Determine the [x, y] coordinate at the center of the cell enclosing the given text.  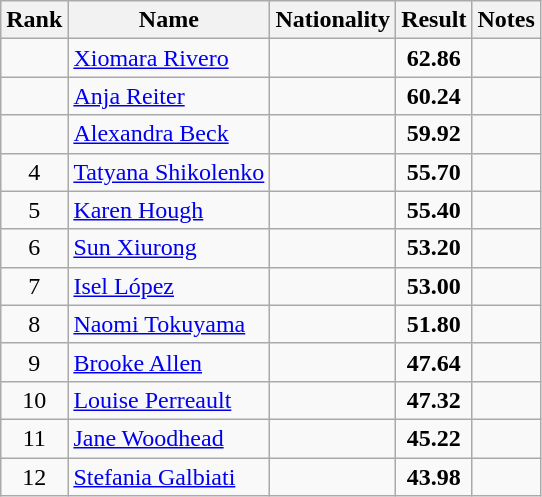
Jane Woodhead [169, 438]
Karen Hough [169, 210]
53.20 [434, 248]
5 [34, 210]
12 [34, 477]
4 [34, 172]
Xiomara Rivero [169, 58]
9 [34, 362]
Anja Reiter [169, 96]
11 [34, 438]
Notes [506, 20]
Rank [34, 20]
45.22 [434, 438]
59.92 [434, 134]
Louise Perreault [169, 400]
55.40 [434, 210]
51.80 [434, 324]
Name [169, 20]
Naomi Tokuyama [169, 324]
47.32 [434, 400]
Alexandra Beck [169, 134]
7 [34, 286]
10 [34, 400]
6 [34, 248]
Tatyana Shikolenko [169, 172]
Result [434, 20]
62.86 [434, 58]
60.24 [434, 96]
43.98 [434, 477]
Isel López [169, 286]
Stefania Galbiati [169, 477]
8 [34, 324]
Nationality [333, 20]
47.64 [434, 362]
Sun Xiurong [169, 248]
Brooke Allen [169, 362]
55.70 [434, 172]
53.00 [434, 286]
